Locate the cell with the specified text and output its [X, Y] center coordinate. 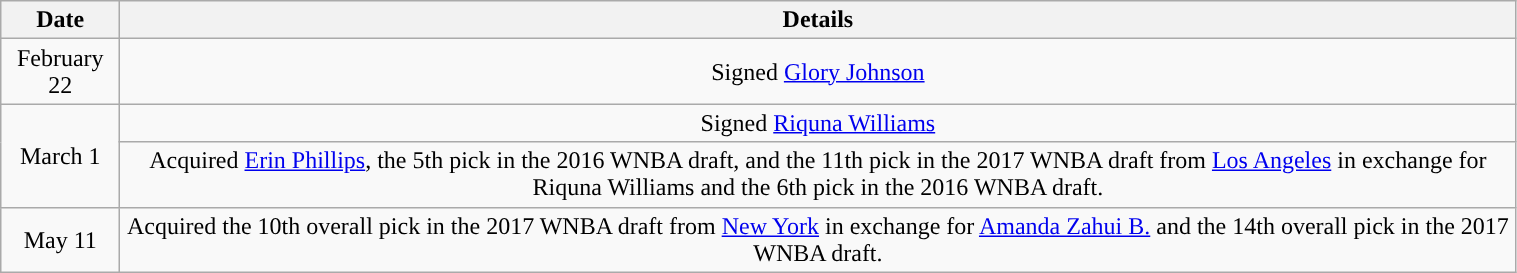
February 22 [60, 72]
Acquired the 10th overall pick in the 2017 WNBA draft from New York in exchange for Amanda Zahui B. and the 14th overall pick in the 2017 WNBA draft. [818, 240]
Details [818, 20]
May 11 [60, 240]
Signed Riquna Williams [818, 123]
Signed Glory Johnson [818, 72]
Date [60, 20]
March 1 [60, 156]
